Locate the cell with the specified text and output its [X, Y] center coordinate. 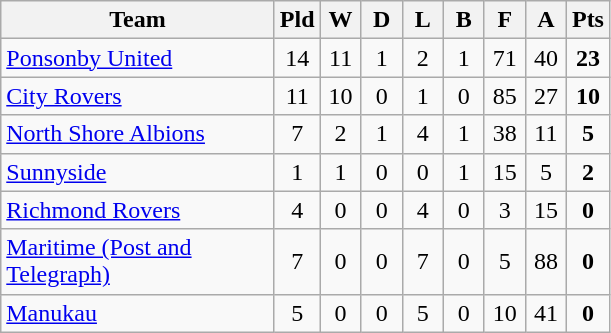
41 [546, 313]
Pts [588, 20]
14 [297, 58]
38 [504, 134]
23 [588, 58]
W [340, 20]
88 [546, 262]
71 [504, 58]
North Shore Albions [138, 134]
27 [546, 96]
Team [138, 20]
Maritime (Post and Telegraph) [138, 262]
F [504, 20]
Pld [297, 20]
3 [504, 210]
Richmond Rovers [138, 210]
L [422, 20]
D [382, 20]
Manukau [138, 313]
40 [546, 58]
A [546, 20]
Ponsonby United [138, 58]
B [464, 20]
85 [504, 96]
City Rovers [138, 96]
Sunnyside [138, 172]
